Determine the (X, Y) coordinate at the center of the cell enclosing the given text.  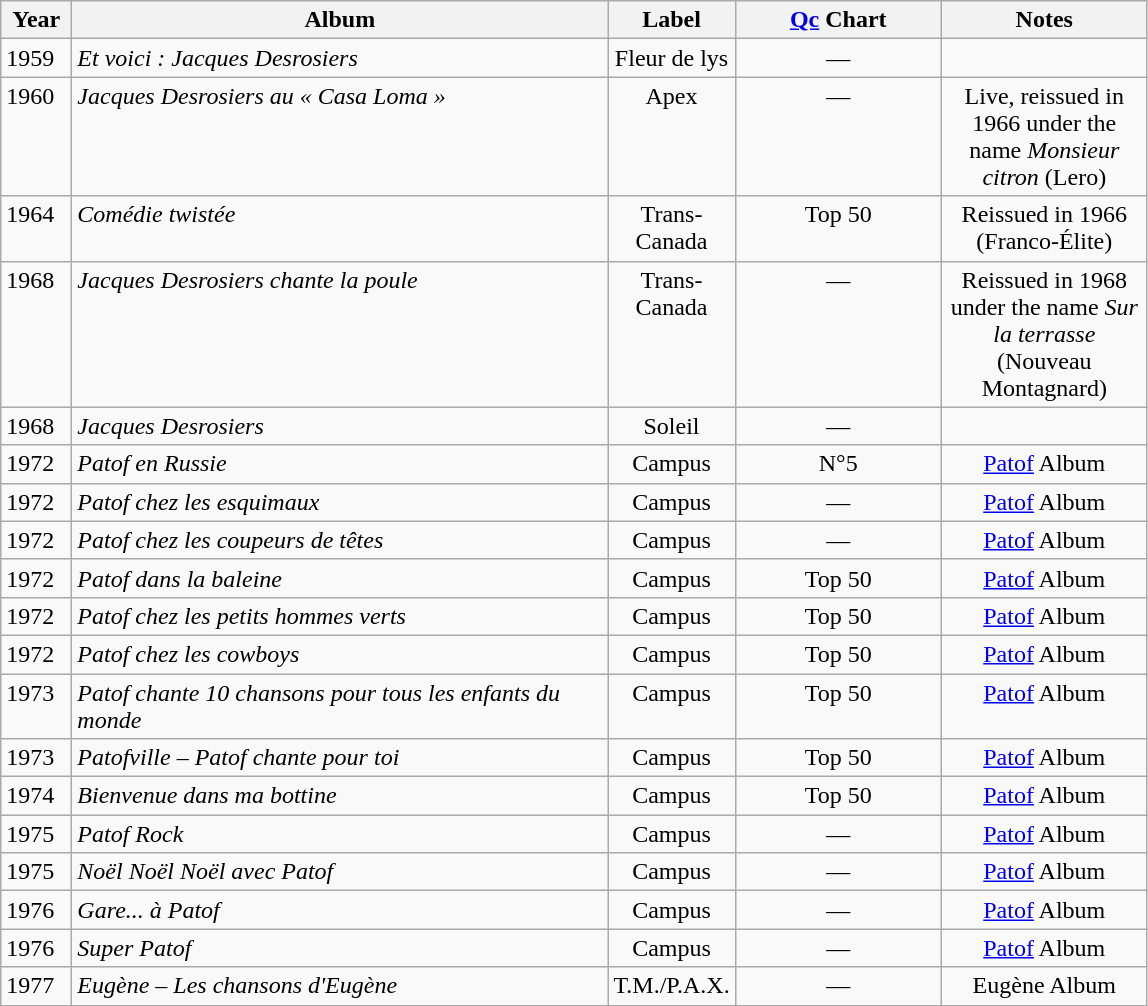
Patof Rock (340, 834)
Comédie twistée (340, 228)
Qc Chart (838, 20)
Reissued in 1966 (Franco-Élite) (1044, 228)
Album (340, 20)
Patof chez les esquimaux (340, 502)
Jacques Desrosiers chante la poule (340, 334)
Jacques Desrosiers au « Casa Loma » (340, 136)
Year (36, 20)
1977 (36, 986)
Patof chez les petits hommes verts (340, 616)
Label (672, 20)
Live, reissued in 1966 under the name Monsieur citron (Lero) (1044, 136)
Patofville – Patof chante pour toi (340, 758)
Apex (672, 136)
T.M./P.A.X. (672, 986)
Patof chante 10 chansons pour tous les enfants du monde (340, 706)
Et voici : Jacques Desrosiers (340, 58)
Fleur de lys (672, 58)
1960 (36, 136)
Eugène Album (1044, 986)
Patof chez les coupeurs de têtes (340, 540)
Eugène – Les chansons d'Eugène (340, 986)
Patof dans la baleine (340, 578)
Notes (1044, 20)
Jacques Desrosiers (340, 426)
Bienvenue dans ma bottine (340, 796)
Soleil (672, 426)
1964 (36, 228)
N°5 (838, 464)
Super Patof (340, 948)
Noël Noël Noël avec Patof (340, 872)
Reissued in 1968 under the name Sur la terrasse (Nouveau Montagnard) (1044, 334)
Patof chez les cowboys (340, 654)
Patof en Russie (340, 464)
Gare... à Patof (340, 910)
1959 (36, 58)
1974 (36, 796)
